Scan for the cell matching the given text and deliver its [x, y] coordinate at center. 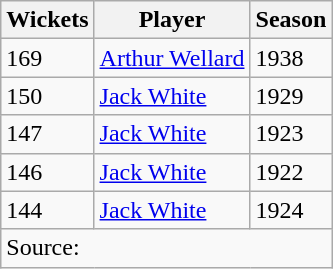
Source: [166, 248]
1924 [291, 210]
Wickets [48, 20]
1922 [291, 172]
Season [291, 20]
Arthur Wellard [172, 58]
146 [48, 172]
150 [48, 96]
Player [172, 20]
147 [48, 134]
1923 [291, 134]
1929 [291, 96]
169 [48, 58]
144 [48, 210]
1938 [291, 58]
